For the text-containing cell, return its midpoint in (x, y) coordinate format. 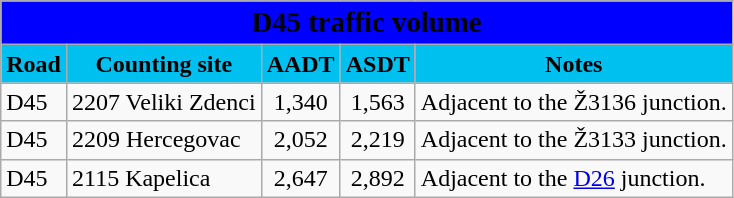
Notes (574, 64)
2209 Hercegovac (164, 140)
Adjacent to the D26 junction. (574, 178)
2,892 (378, 178)
AADT (300, 64)
1,340 (300, 102)
Counting site (164, 64)
ASDT (378, 64)
2,052 (300, 140)
2207 Veliki Zdenci (164, 102)
2115 Kapelica (164, 178)
Adjacent to the Ž3133 junction. (574, 140)
Adjacent to the Ž3136 junction. (574, 102)
2,219 (378, 140)
2,647 (300, 178)
1,563 (378, 102)
D45 traffic volume (367, 23)
Road (34, 64)
